Find where the given text appears and provide that cell's center as (x, y) coordinate. 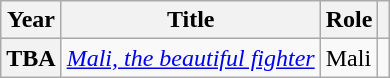
Title (190, 20)
Year (31, 20)
TBA (31, 58)
Mali (349, 58)
Role (349, 20)
Mali, the beautiful fighter (190, 58)
